Capture the cell that displays the provided text and extract its [x, y] central coordinate. 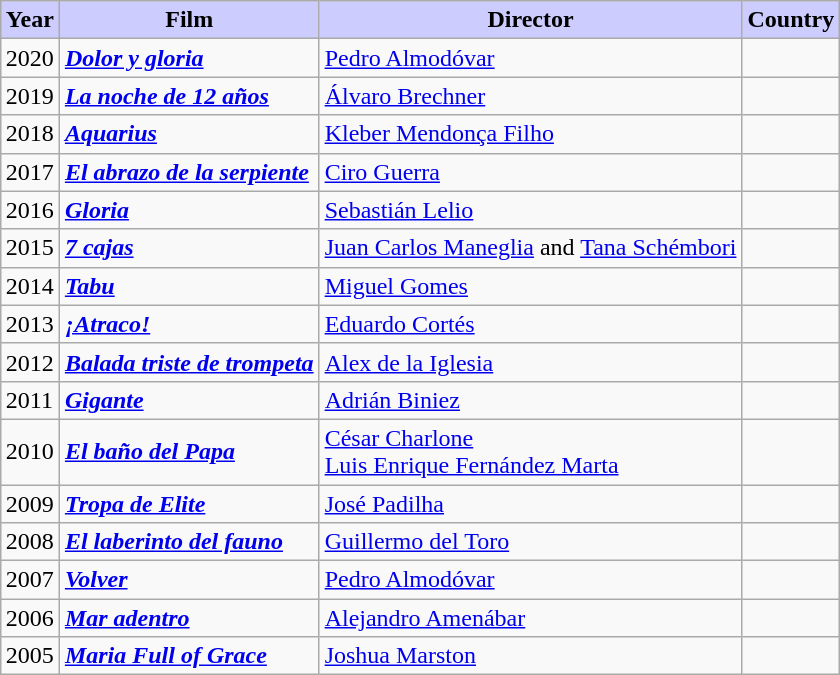
Dolor y gloria [189, 58]
Aquarius [189, 134]
2008 [30, 542]
Year [30, 20]
2019 [30, 96]
2012 [30, 362]
El baño del Papa [189, 452]
El laberinto del fauno [189, 542]
Volver [189, 580]
2016 [30, 210]
Gigante [189, 400]
2014 [30, 286]
2017 [30, 172]
2007 [30, 580]
Eduardo Cortés [530, 324]
2020 [30, 58]
Ciro Guerra [530, 172]
2018 [30, 134]
Álvaro Brechner [530, 96]
Mar adentro [189, 618]
2015 [30, 248]
Juan Carlos Maneglia and Tana Schémbori [530, 248]
Sebastián Lelio [530, 210]
La noche de 12 años [189, 96]
Alex de la Iglesia [530, 362]
7 cajas [189, 248]
Kleber Mendonça Filho [530, 134]
Film [189, 20]
2005 [30, 656]
Gloria [189, 210]
¡Atraco! [189, 324]
2011 [30, 400]
2009 [30, 503]
Director [530, 20]
2013 [30, 324]
Country [791, 20]
Miguel Gomes [530, 286]
2010 [30, 452]
El abrazo de la serpiente [189, 172]
José Padilha [530, 503]
Joshua Marston [530, 656]
César Charlone Luis Enrique Fernández Marta [530, 452]
Maria Full of Grace [189, 656]
Tropa de Elite [189, 503]
Alejandro Amenábar [530, 618]
Guillermo del Toro [530, 542]
2006 [30, 618]
Tabu [189, 286]
Balada triste de trompeta [189, 362]
Adrián Biniez [530, 400]
